Detect which cell encompasses the target text, then output its [x, y] center coordinate. 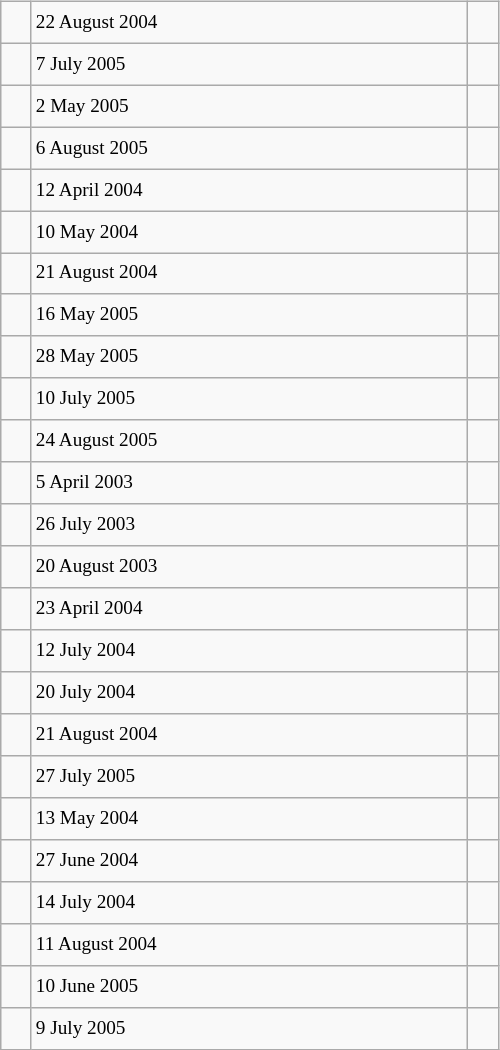
10 July 2005 [250, 399]
12 April 2004 [250, 190]
23 April 2004 [250, 609]
20 July 2004 [250, 693]
10 May 2004 [250, 232]
14 July 2004 [250, 902]
27 June 2004 [250, 861]
10 June 2005 [250, 986]
9 July 2005 [250, 1028]
26 July 2003 [250, 525]
6 August 2005 [250, 148]
11 August 2004 [250, 944]
16 May 2005 [250, 315]
5 April 2003 [250, 483]
7 July 2005 [250, 64]
27 July 2005 [250, 777]
28 May 2005 [250, 357]
12 July 2004 [250, 651]
20 August 2003 [250, 567]
13 May 2004 [250, 819]
2 May 2005 [250, 106]
24 August 2005 [250, 441]
22 August 2004 [250, 22]
